Locate the cell with the specified text and output its (x, y) center coordinate. 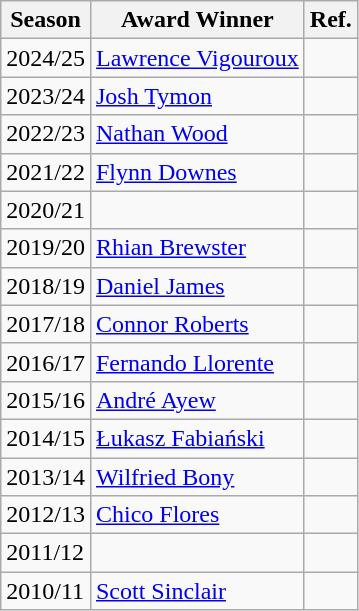
Fernando Llorente (197, 362)
2018/19 (46, 286)
2023/24 (46, 96)
Łukasz Fabiański (197, 438)
Nathan Wood (197, 134)
2014/15 (46, 438)
Lawrence Vigouroux (197, 58)
Scott Sinclair (197, 591)
Connor Roberts (197, 324)
2019/20 (46, 248)
Daniel James (197, 286)
Flynn Downes (197, 172)
2021/22 (46, 172)
Wilfried Bony (197, 477)
2017/18 (46, 324)
2020/21 (46, 210)
Chico Flores (197, 515)
Rhian Brewster (197, 248)
2022/23 (46, 134)
2024/25 (46, 58)
Award Winner (197, 20)
2010/11 (46, 591)
2012/13 (46, 515)
Season (46, 20)
Josh Tymon (197, 96)
2016/17 (46, 362)
2015/16 (46, 400)
Ref. (330, 20)
2013/14 (46, 477)
André Ayew (197, 400)
2011/12 (46, 553)
